Search for the cell housing the specified text and yield its [X, Y] center coordinate. 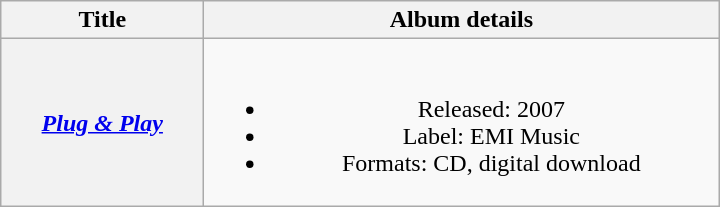
Album details [462, 20]
Plug & Play [102, 122]
Released: 2007Label: EMI MusicFormats: CD, digital download [462, 122]
Title [102, 20]
